Locate the cell with the specified text and output its (X, Y) center coordinate. 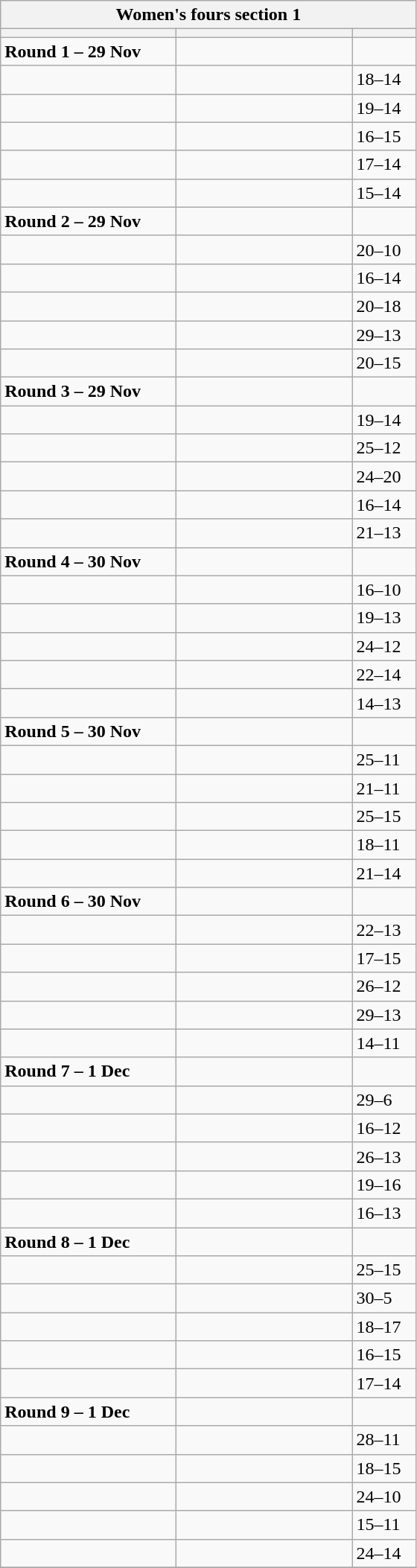
24–12 (384, 646)
22–13 (384, 930)
Women's fours section 1 (208, 15)
26–13 (384, 1156)
24–20 (384, 477)
20–15 (384, 363)
18–15 (384, 1468)
18–14 (384, 80)
14–13 (384, 703)
21–13 (384, 533)
Round 9 – 1 Dec (89, 1412)
24–14 (384, 1553)
21–14 (384, 873)
16–12 (384, 1128)
Round 8 – 1 Dec (89, 1241)
19–13 (384, 618)
Round 1 – 29 Nov (89, 51)
18–11 (384, 845)
28–11 (384, 1440)
18–17 (384, 1327)
Round 7 – 1 Dec (89, 1071)
Round 4 – 30 Nov (89, 561)
30–5 (384, 1298)
15–14 (384, 193)
Round 6 – 30 Nov (89, 902)
20–10 (384, 249)
Round 2 – 29 Nov (89, 221)
22–14 (384, 675)
25–11 (384, 759)
29–6 (384, 1100)
19–16 (384, 1185)
20–18 (384, 306)
16–10 (384, 590)
26–12 (384, 987)
Round 5 – 30 Nov (89, 731)
14–11 (384, 1043)
Round 3 – 29 Nov (89, 392)
15–11 (384, 1525)
17–15 (384, 958)
24–10 (384, 1497)
16–13 (384, 1213)
21–11 (384, 788)
25–12 (384, 448)
